Identify which cell holds the provided text, then report its [x, y] central coordinate. 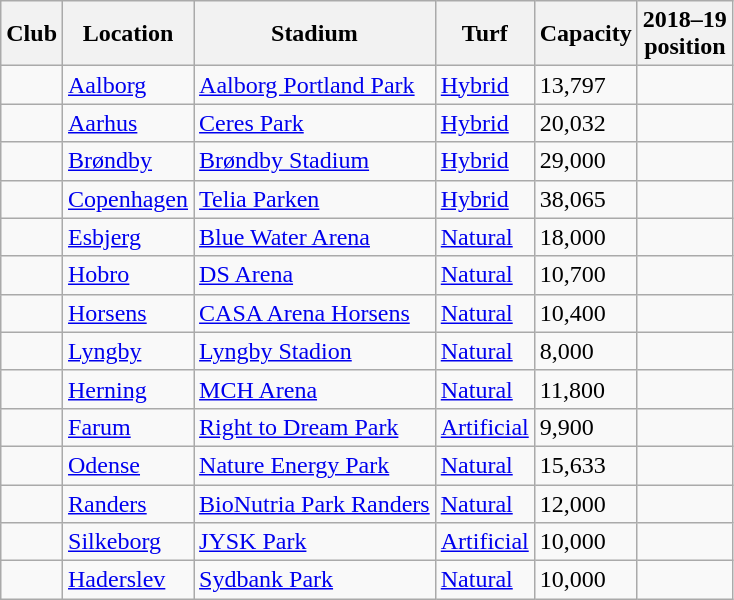
8,000 [586, 351]
Location [128, 34]
Telia Parken [315, 199]
Esbjerg [128, 237]
Turf [484, 34]
Ceres Park [315, 123]
9,900 [586, 427]
Club [32, 34]
12,000 [586, 503]
18,000 [586, 237]
Brøndby [128, 161]
Aalborg [128, 85]
Nature Energy Park [315, 465]
29,000 [586, 161]
JYSK Park [315, 542]
13,797 [586, 85]
Randers [128, 503]
Odense [128, 465]
Right to Dream Park [315, 427]
38,065 [586, 199]
2018–19position [684, 34]
10,400 [586, 313]
Aalborg Portland Park [315, 85]
Brøndby Stadium [315, 161]
11,800 [586, 389]
DS Arena [315, 275]
Haderslev [128, 580]
MCH Arena [315, 389]
BioNutria Park Randers [315, 503]
Silkeborg [128, 542]
Hobro [128, 275]
10,700 [586, 275]
Copenhagen [128, 199]
Farum [128, 427]
Stadium [315, 34]
Horsens [128, 313]
Aarhus [128, 123]
Lyngby [128, 351]
Lyngby Stadion [315, 351]
Herning [128, 389]
15,633 [586, 465]
Blue Water Arena [315, 237]
Sydbank Park [315, 580]
Capacity [586, 34]
CASA Arena Horsens [315, 313]
20,032 [586, 123]
